Detect which cell encompasses the target text, then output its (x, y) center coordinate. 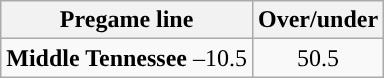
Over/under (318, 20)
Middle Tennessee –10.5 (127, 58)
Pregame line (127, 20)
50.5 (318, 58)
